Return the (x, y) coordinate for the center point of the cell that contains the specified text.  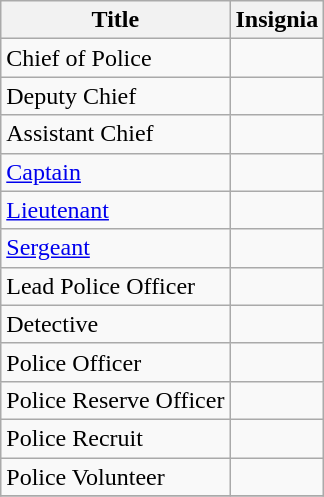
Captain (116, 172)
Police Reserve Officer (116, 400)
Police Officer (116, 362)
Detective (116, 324)
Chief of Police (116, 58)
Insignia (277, 20)
Police Recruit (116, 438)
Title (116, 20)
Police Volunteer (116, 477)
Lead Police Officer (116, 286)
Lieutenant (116, 210)
Deputy Chief (116, 96)
Sergeant (116, 248)
Assistant Chief (116, 134)
